Locate the cell with the specified text and output its [x, y] center coordinate. 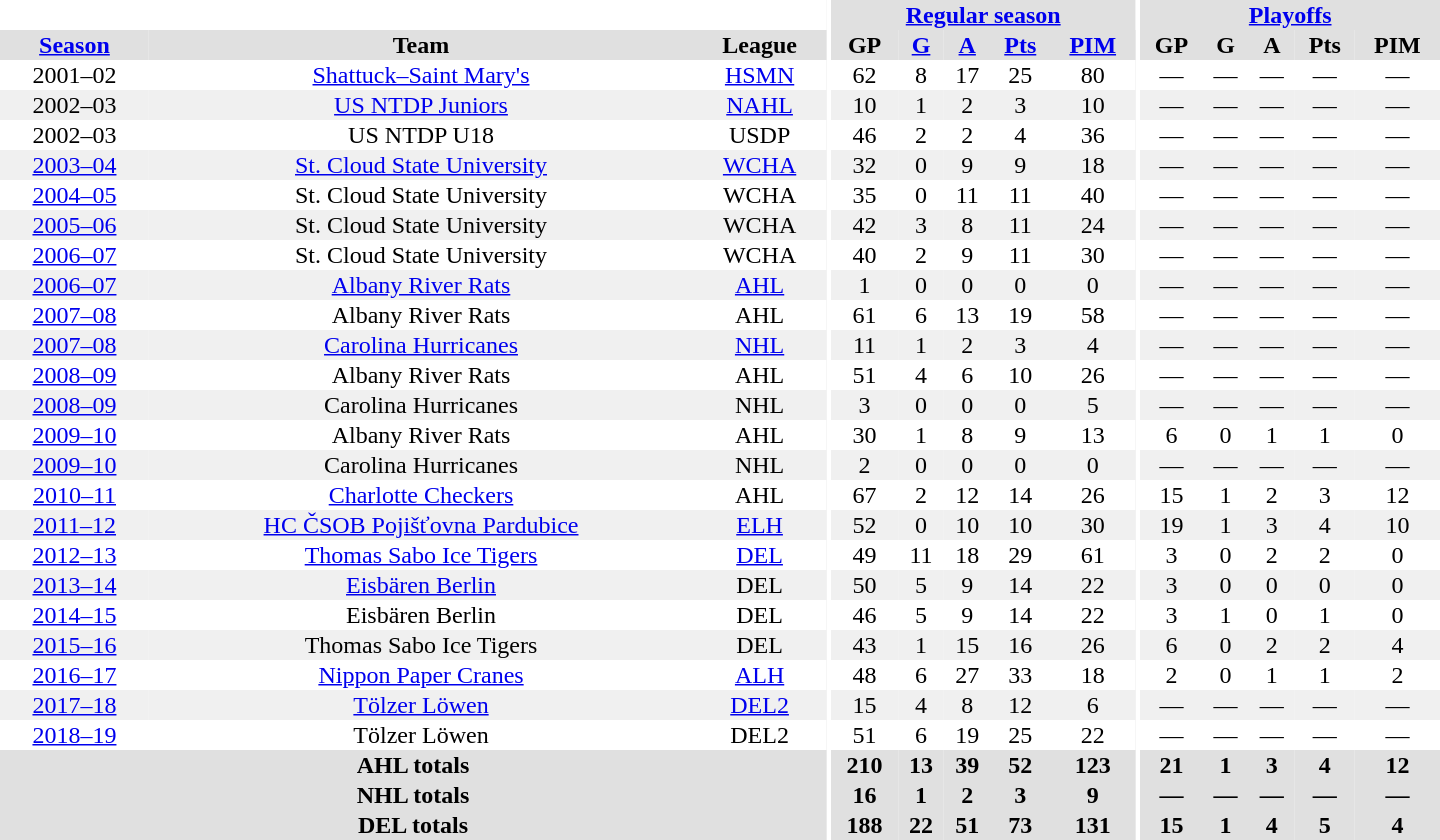
2001–02 [74, 75]
188 [864, 825]
43 [864, 645]
AHL totals [413, 765]
123 [1092, 765]
Season [74, 45]
2003–04 [74, 165]
67 [864, 495]
2012–13 [74, 555]
17 [967, 75]
2016–17 [74, 675]
58 [1092, 315]
2010–11 [74, 495]
2004–05 [74, 195]
DEL totals [413, 825]
2005–06 [74, 225]
24 [1092, 225]
ELH [760, 525]
2013–14 [74, 585]
League [760, 45]
131 [1092, 825]
NAHL [760, 105]
29 [1020, 555]
27 [967, 675]
39 [967, 765]
2011–12 [74, 525]
32 [864, 165]
80 [1092, 75]
50 [864, 585]
HSMN [760, 75]
2015–16 [74, 645]
2018–19 [74, 735]
Shattuck–Saint Mary's [421, 75]
36 [1092, 135]
Regular season [983, 15]
21 [1171, 765]
48 [864, 675]
US NTDP Juniors [421, 105]
2017–18 [74, 705]
US NTDP U18 [421, 135]
49 [864, 555]
USDP [760, 135]
35 [864, 195]
73 [1020, 825]
HC ČSOB Pojišťovna Pardubice [421, 525]
Playoffs [1290, 15]
Team [421, 45]
ALH [760, 675]
62 [864, 75]
210 [864, 765]
42 [864, 225]
NHL totals [413, 795]
Nippon Paper Cranes [421, 675]
33 [1020, 675]
2014–15 [74, 615]
Charlotte Checkers [421, 495]
